Pinpoint the cell where the given text exists, returning its [X, Y] midpoint coordinate. 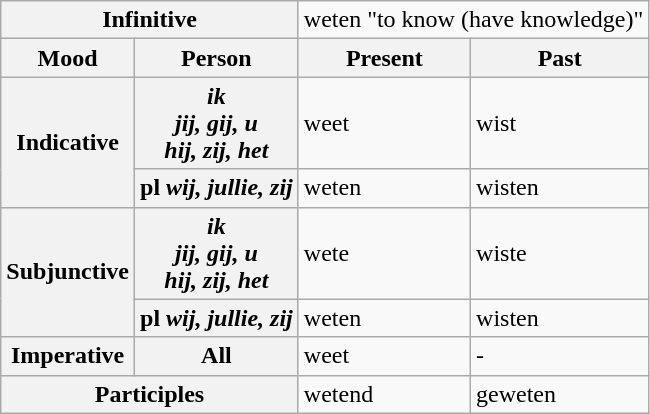
Indicative [68, 142]
Past [560, 58]
weten "to know (have knowledge)" [474, 20]
Infinitive [150, 20]
All [217, 356]
wist [560, 123]
Present [384, 58]
Mood [68, 58]
Person [217, 58]
wetend [384, 394]
wete [384, 253]
Participles [150, 394]
Subjunctive [68, 272]
- [560, 356]
wiste [560, 253]
geweten [560, 394]
Imperative [68, 356]
